Scan for the cell matching the given text and deliver its [X, Y] coordinate at center. 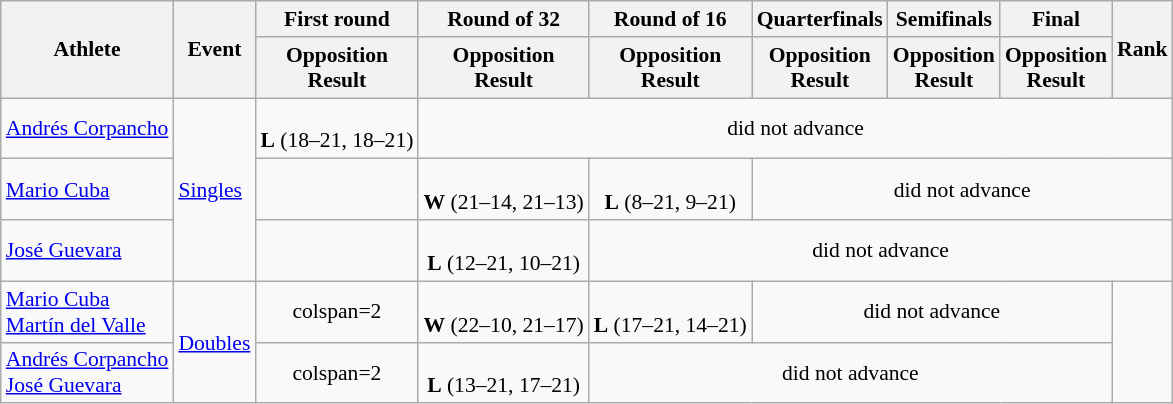
W (21–14, 21–13) [503, 190]
Mario Cuba [88, 190]
Quarterfinals [820, 19]
Mario CubaMartín del Valle [88, 312]
L (8–21, 9–21) [670, 190]
Final [1056, 19]
Event [214, 50]
Doubles [214, 342]
José Guevara [88, 250]
First round [336, 19]
Rank [1142, 50]
Semifinals [944, 19]
Round of 16 [670, 19]
Andrés CorpanchoJosé Guevara [88, 372]
Round of 32 [503, 19]
Singles [214, 190]
L (18–21, 18–21) [336, 128]
L (13–21, 17–21) [503, 372]
Andrés Corpancho [88, 128]
L (12–21, 10–21) [503, 250]
Athlete [88, 50]
L (17–21, 14–21) [670, 312]
W (22–10, 21–17) [503, 312]
